Pinpoint the cell where the given text exists, returning its [x, y] midpoint coordinate. 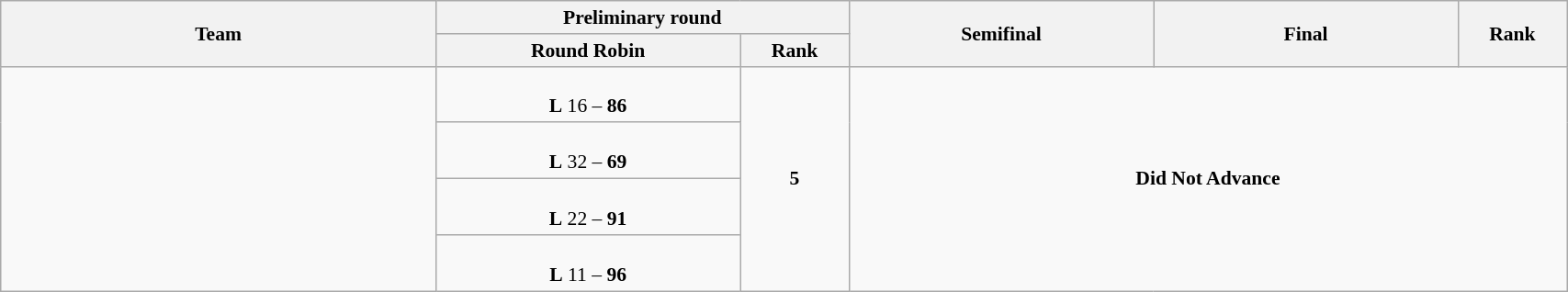
L 22 – 91 [588, 208]
Team [219, 33]
L 32 – 69 [588, 151]
5 [795, 178]
Did Not Advance [1207, 178]
Final [1306, 33]
Preliminary round [642, 17]
Semifinal [1001, 33]
Round Robin [588, 51]
L 11 – 96 [588, 263]
L 16 – 86 [588, 94]
